Provide the [X, Y] coordinate of the cell's center where the given text is located.  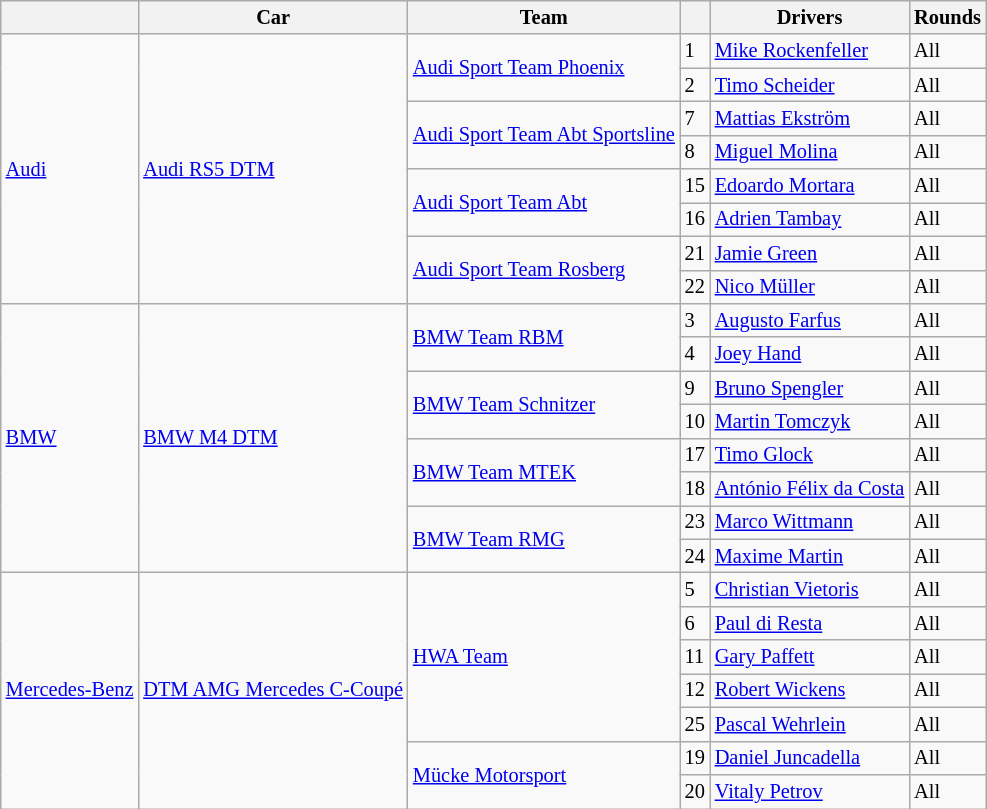
Timo Glock [810, 455]
Audi Sport Team Abt [544, 202]
Audi RS5 DTM [273, 168]
Drivers [810, 17]
1 [695, 51]
BMW M4 DTM [273, 438]
Augusto Farfus [810, 320]
25 [695, 724]
3 [695, 320]
Audi [70, 168]
DTM AMG Mercedes C-Coupé [273, 690]
18 [695, 489]
23 [695, 522]
Maxime Martin [810, 556]
Paul di Resta [810, 623]
5 [695, 589]
Marco Wittmann [810, 522]
António Félix da Costa [810, 489]
Audi Sport Team Abt Sportsline [544, 134]
Audi Sport Team Rosberg [544, 270]
Rounds [948, 17]
Mike Rockenfeller [810, 51]
Mücke Motorsport [544, 774]
16 [695, 219]
24 [695, 556]
BMW Team MTEK [544, 472]
BMW Team RBM [544, 336]
BMW Team RMG [544, 538]
Pascal Wehrlein [810, 724]
19 [695, 758]
Jamie Green [810, 253]
Miguel Molina [810, 152]
11 [695, 657]
Team [544, 17]
Christian Vietoris [810, 589]
Car [273, 17]
Edoardo Mortara [810, 186]
17 [695, 455]
21 [695, 253]
10 [695, 421]
Daniel Juncadella [810, 758]
6 [695, 623]
12 [695, 690]
Joey Hand [810, 354]
Gary Paffett [810, 657]
Audi Sport Team Phoenix [544, 68]
Mercedes-Benz [70, 690]
Robert Wickens [810, 690]
Vitaly Petrov [810, 791]
Adrien Tambay [810, 219]
BMW [70, 438]
Nico Müller [810, 287]
BMW Team Schnitzer [544, 404]
2 [695, 85]
Mattias Ekström [810, 118]
15 [695, 186]
Timo Scheider [810, 85]
4 [695, 354]
Bruno Spengler [810, 388]
9 [695, 388]
Martin Tomczyk [810, 421]
8 [695, 152]
20 [695, 791]
7 [695, 118]
HWA Team [544, 656]
22 [695, 287]
